Search for the cell housing the specified text and yield its (X, Y) center coordinate. 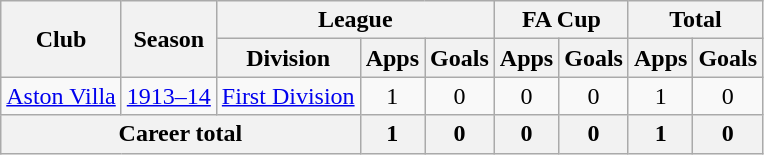
Season (168, 39)
League (355, 20)
Division (288, 58)
Total (695, 20)
Career total (180, 134)
Aston Villa (62, 96)
1913–14 (168, 96)
FA Cup (561, 20)
First Division (288, 96)
Club (62, 39)
